From the cell containing the given text, extract its center point as [X, Y] coordinate. 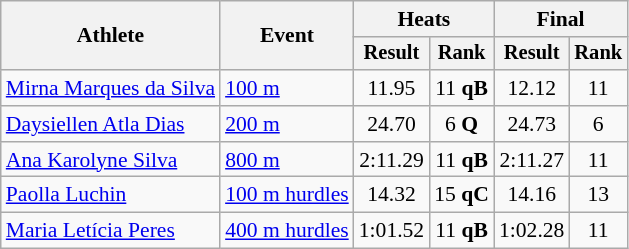
100 m [287, 88]
Maria Letícia Peres [110, 231]
400 m hurdles [287, 231]
Mirna Marques da Silva [110, 88]
Athlete [110, 36]
15 qC [462, 195]
Daysiellen Atla Dias [110, 124]
1:02.28 [532, 231]
12.12 [532, 88]
11.95 [392, 88]
100 m hurdles [287, 195]
200 m [287, 124]
14.32 [392, 195]
6 [598, 124]
14.16 [532, 195]
24.70 [392, 124]
2:11.29 [392, 160]
1:01.52 [392, 231]
24.73 [532, 124]
Final [560, 19]
Ana Karolyne Silva [110, 160]
800 m [287, 160]
Heats [424, 19]
2:11.27 [532, 160]
Event [287, 36]
Paolla Luchin [110, 195]
13 [598, 195]
6 Q [462, 124]
